Extract the (x, y) coordinate from the center of the cell holding the provided text.  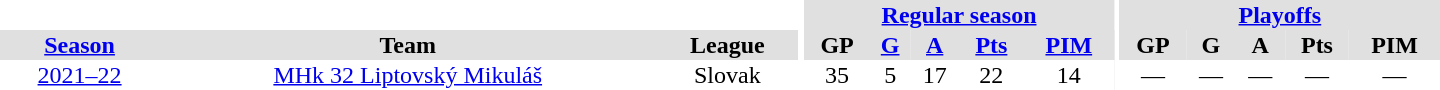
35 (837, 75)
Season (80, 45)
5 (890, 75)
22 (991, 75)
Playoffs (1280, 15)
17 (934, 75)
Slovak (727, 75)
14 (1068, 75)
Team (408, 45)
2021–22 (80, 75)
League (727, 45)
Regular season (959, 15)
MHk 32 Liptovský Mikuláš (408, 75)
